Scan for the cell matching the given text and deliver its (X, Y) coordinate at center. 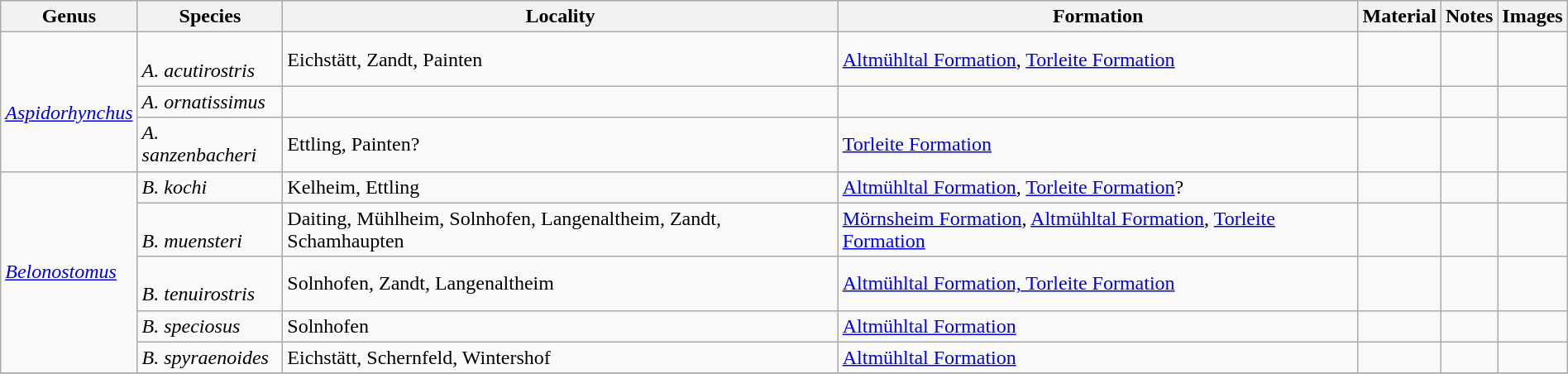
Solnhofen (561, 326)
Ettling, Painten? (561, 144)
Images (1532, 17)
B. kochi (210, 187)
B. speciosus (210, 326)
Aspidorhynchus (69, 102)
Torleite Formation (1098, 144)
Formation (1098, 17)
Daiting, Mühlheim, Solnhofen, Langenaltheim, Zandt, Schamhaupten (561, 230)
B. muensteri (210, 230)
A. acutirostris (210, 60)
Eichstätt, Schernfeld, Wintershof (561, 357)
Species (210, 17)
Mörnsheim Formation, Altmühltal Formation, Torleite Formation (1098, 230)
Eichstätt, Zandt, Painten (561, 60)
Altmühltal Formation, Torleite Formation? (1098, 187)
A. sanzenbacheri (210, 144)
Solnhofen, Zandt, Langenaltheim (561, 283)
Belonostomus (69, 272)
B. tenuirostris (210, 283)
Locality (561, 17)
A. ornatissimus (210, 102)
Notes (1469, 17)
Material (1399, 17)
Genus (69, 17)
Kelheim, Ettling (561, 187)
B. spyraenoides (210, 357)
